Identify which cell holds the provided text, then report its [x, y] central coordinate. 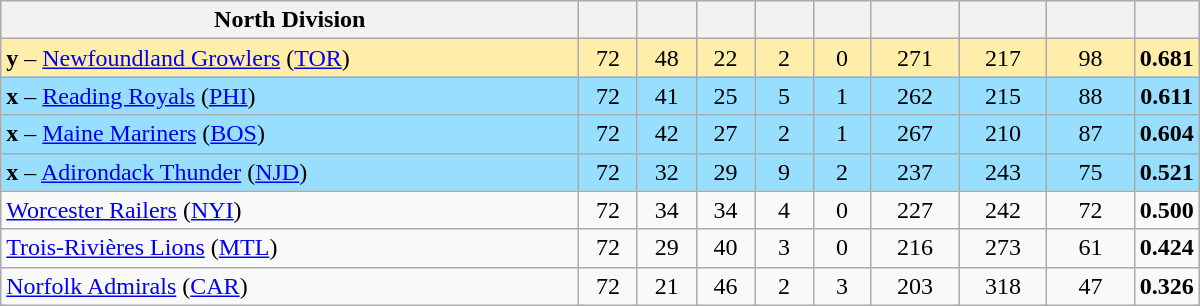
243 [1003, 172]
210 [1003, 134]
215 [1003, 96]
x – Adirondack Thunder (NJD) [290, 172]
203 [915, 286]
40 [726, 248]
21 [666, 286]
47 [1090, 286]
46 [726, 286]
32 [666, 172]
Norfolk Admirals (CAR) [290, 286]
273 [1003, 248]
22 [726, 58]
237 [915, 172]
0.604 [1166, 134]
27 [726, 134]
0.326 [1166, 286]
61 [1090, 248]
0.611 [1166, 96]
Trois-Rivières Lions (MTL) [290, 248]
4 [784, 210]
0.521 [1166, 172]
0.424 [1166, 248]
267 [915, 134]
318 [1003, 286]
216 [915, 248]
217 [1003, 58]
75 [1090, 172]
271 [915, 58]
x – Reading Royals (PHI) [290, 96]
9 [784, 172]
5 [784, 96]
25 [726, 96]
41 [666, 96]
Worcester Railers (NYI) [290, 210]
87 [1090, 134]
88 [1090, 96]
227 [915, 210]
0.500 [1166, 210]
262 [915, 96]
0.681 [1166, 58]
42 [666, 134]
98 [1090, 58]
242 [1003, 210]
y – Newfoundland Growlers (TOR) [290, 58]
48 [666, 58]
North Division [290, 20]
x – Maine Mariners (BOS) [290, 134]
